Provide the (X, Y) coordinate of the cell's center where the given text is located.  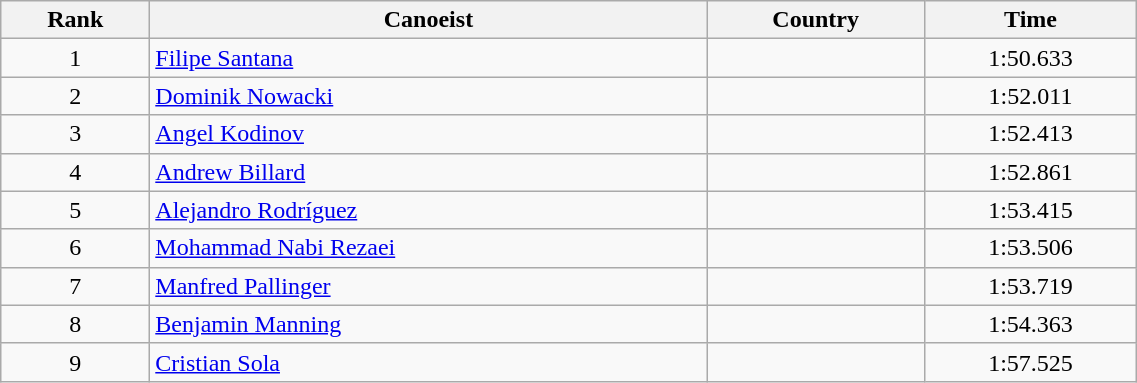
1 (76, 58)
1:52.413 (1030, 134)
4 (76, 172)
3 (76, 134)
1:52.861 (1030, 172)
1:53.719 (1030, 286)
1:57.525 (1030, 362)
2 (76, 96)
Canoeist (428, 20)
6 (76, 248)
7 (76, 286)
9 (76, 362)
Country (816, 20)
Dominik Nowacki (428, 96)
Alejandro Rodríguez (428, 210)
Andrew Billard (428, 172)
5 (76, 210)
8 (76, 324)
Benjamin Manning (428, 324)
Mohammad Nabi Rezaei (428, 248)
1:50.633 (1030, 58)
Manfred Pallinger (428, 286)
1:53.415 (1030, 210)
Filipe Santana (428, 58)
Rank (76, 20)
Angel Kodinov (428, 134)
1:53.506 (1030, 248)
1:52.011 (1030, 96)
Time (1030, 20)
1:54.363 (1030, 324)
Cristian Sola (428, 362)
